Detect which cell encompasses the target text, then output its (x, y) center coordinate. 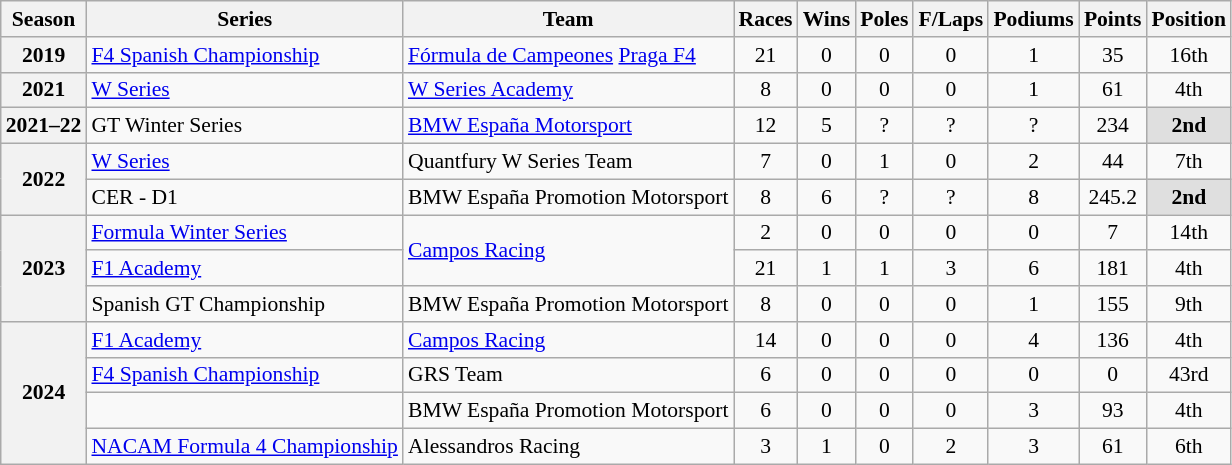
Wins (827, 19)
Team (568, 19)
155 (1113, 304)
NACAM Formula 4 Championship (244, 447)
5 (827, 126)
Quantfury W Series Team (568, 162)
Podiums (1034, 19)
2024 (44, 393)
Season (44, 19)
2021–22 (44, 126)
Series (244, 19)
2021 (44, 90)
14th (1189, 233)
245.2 (1113, 197)
4 (1034, 340)
F/Laps (950, 19)
234 (1113, 126)
Fórmula de Campeones Praga F4 (568, 55)
2019 (44, 55)
14 (766, 340)
Races (766, 19)
16th (1189, 55)
2022 (44, 180)
9th (1189, 304)
43rd (1189, 375)
BMW España Motorsport (568, 126)
GT Winter Series (244, 126)
CER - D1 (244, 197)
Formula Winter Series (244, 233)
Spanish GT Championship (244, 304)
7th (1189, 162)
W Series Academy (568, 90)
12 (766, 126)
35 (1113, 55)
93 (1113, 411)
Poles (884, 19)
6th (1189, 447)
Points (1113, 19)
44 (1113, 162)
Position (1189, 19)
Alessandros Racing (568, 447)
181 (1113, 269)
136 (1113, 340)
2023 (44, 268)
GRS Team (568, 375)
